Output the [X, Y] coordinate of the center of the cell containing the given text.  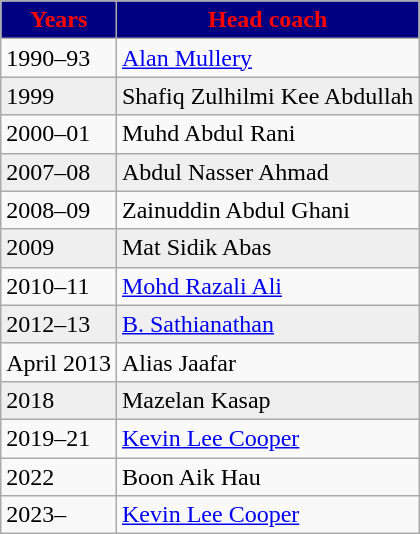
2023– [59, 515]
2008–09 [59, 210]
2018 [59, 400]
Abdul Nasser Ahmad [267, 172]
Mat Sidik Abas [267, 248]
2022 [59, 477]
2019–21 [59, 438]
B. Sathianathan [267, 324]
April 2013 [59, 362]
1990–93 [59, 58]
2000–01 [59, 134]
2007–08 [59, 172]
Boon Aik Hau [267, 477]
Shafiq Zulhilmi Kee Abdullah [267, 96]
2012–13 [59, 324]
Years [59, 20]
2009 [59, 248]
Alan Mullery [267, 58]
Head coach [267, 20]
Muhd Abdul Rani [267, 134]
2010–11 [59, 286]
Alias Jaafar [267, 362]
Mohd Razali Ali [267, 286]
1999 [59, 96]
Zainuddin Abdul Ghani [267, 210]
Mazelan Kasap [267, 400]
